Provide the [X, Y] coordinate of the cell's center where the given text is located.  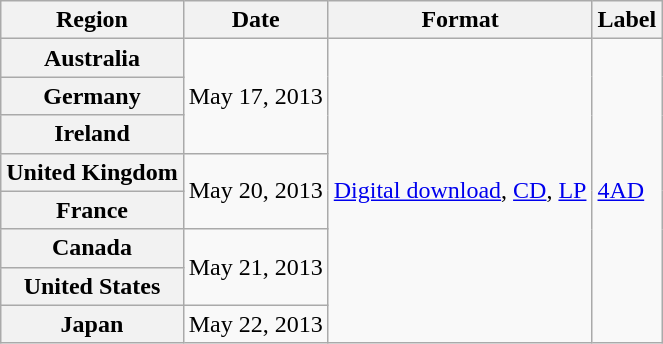
May 17, 2013 [256, 96]
France [92, 210]
Format [460, 20]
Japan [92, 324]
May 21, 2013 [256, 267]
Germany [92, 96]
Digital download, CD, LP [460, 191]
Label [627, 20]
May 20, 2013 [256, 191]
United States [92, 286]
United Kingdom [92, 172]
Region [92, 20]
Ireland [92, 134]
Date [256, 20]
4AD [627, 191]
Canada [92, 248]
Australia [92, 58]
May 22, 2013 [256, 324]
